Search for the cell housing the specified text and yield its [X, Y] center coordinate. 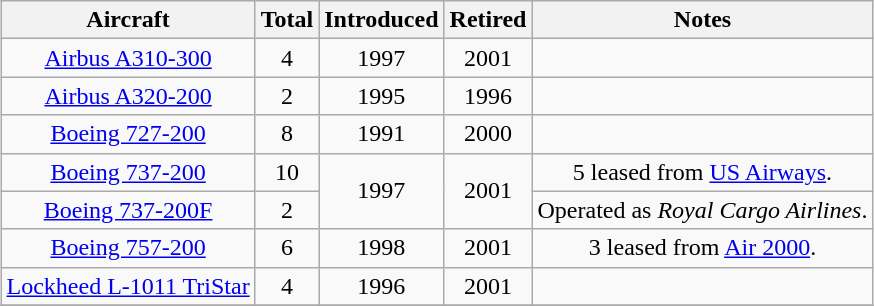
5 leased from US Airways. [702, 172]
Boeing 757-200 [128, 248]
3 leased from Air 2000. [702, 248]
Notes [702, 20]
2000 [488, 134]
1998 [382, 248]
10 [287, 172]
Aircraft [128, 20]
8 [287, 134]
Boeing 727-200 [128, 134]
Lockheed L-1011 TriStar [128, 286]
Boeing 737-200 [128, 172]
Total [287, 20]
1995 [382, 96]
Operated as Royal Cargo Airlines. [702, 210]
6 [287, 248]
Introduced [382, 20]
Retired [488, 20]
Airbus A320-200 [128, 96]
Airbus A310-300 [128, 58]
1991 [382, 134]
Boeing 737-200F [128, 210]
